Output the [X, Y] coordinate of the center of the cell containing the given text.  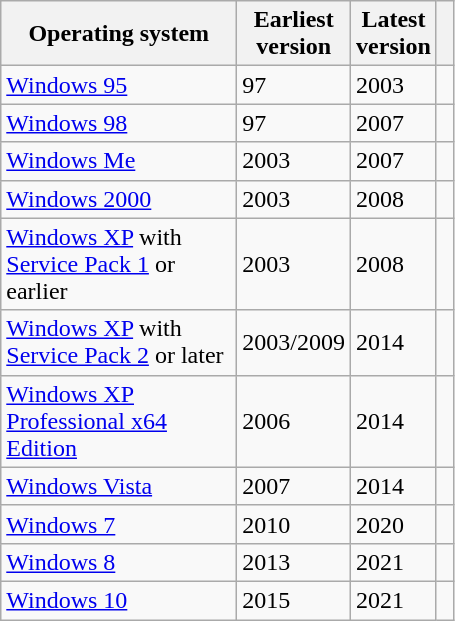
2010 [294, 524]
2020 [394, 524]
Windows XP with Service Pack 1 or earlier [119, 264]
2006 [294, 421]
Windows 10 [119, 600]
2003/2009 [294, 342]
2013 [294, 562]
Operating system [119, 34]
Windows 8 [119, 562]
Windows Vista [119, 486]
Earliestversion [294, 34]
Windows 95 [119, 85]
Windows 7 [119, 524]
Windows Me [119, 161]
Latestversion [394, 34]
Windows XP with Service Pack 2 or later [119, 342]
Windows 2000 [119, 199]
Windows XP Professional x64 Edition [119, 421]
Windows 98 [119, 123]
2015 [294, 600]
